Find where the given text appears and provide that cell's center as [x, y] coordinate. 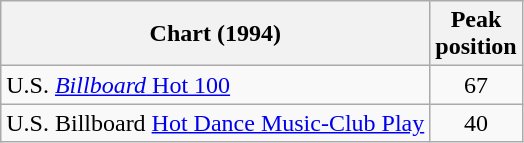
U.S. Billboard Hot 100 [216, 85]
40 [476, 123]
Peakposition [476, 34]
67 [476, 85]
Chart (1994) [216, 34]
U.S. Billboard Hot Dance Music-Club Play [216, 123]
